Search for the cell housing the specified text and yield its [X, Y] center coordinate. 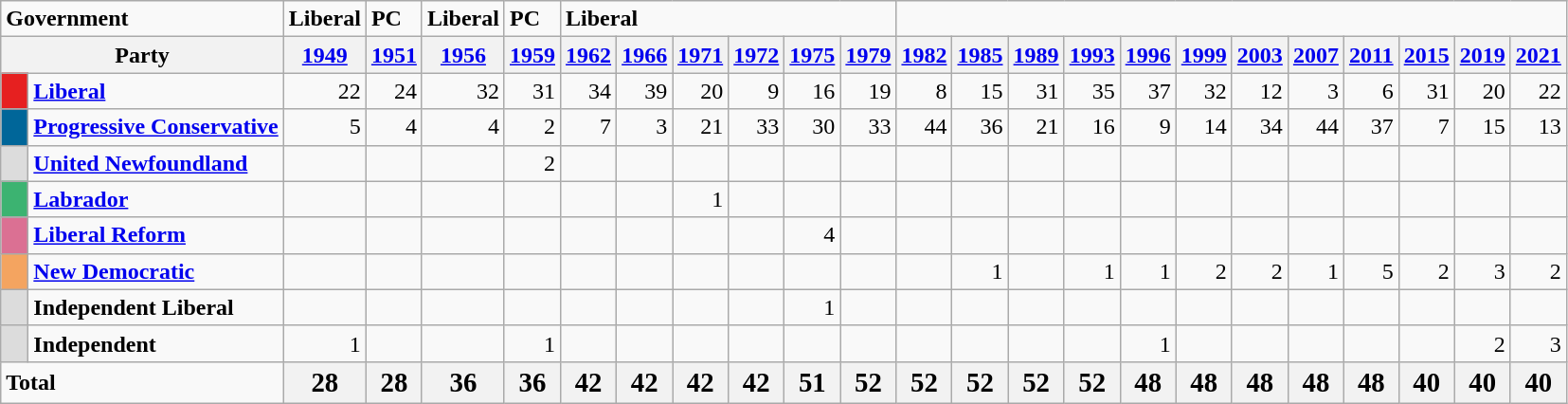
1989 [1036, 55]
Progressive Conservative [155, 127]
1985 [980, 55]
24 [394, 91]
35 [1091, 91]
1949 [324, 55]
Independent [155, 343]
1972 [756, 55]
1956 [462, 55]
United Newfoundland [155, 163]
14 [1203, 127]
1993 [1091, 55]
51 [813, 382]
1975 [813, 55]
Party [142, 55]
19 [868, 91]
39 [644, 91]
1999 [1203, 55]
1979 [868, 55]
2003 [1260, 55]
New Democratic [155, 271]
1962 [589, 55]
30 [813, 127]
Government [142, 19]
1951 [394, 55]
1971 [701, 55]
Liberal Reform [155, 235]
2011 [1371, 55]
Labrador [155, 199]
12 [1260, 91]
1996 [1148, 55]
1982 [925, 55]
Independent Liberal [155, 307]
2007 [1315, 55]
8 [925, 91]
1959 [532, 55]
2015 [1427, 55]
Total [142, 382]
2021 [1539, 55]
6 [1371, 91]
2019 [1482, 55]
13 [1539, 127]
1966 [644, 55]
